Output the [x, y] coordinate of the center of the cell containing the given text.  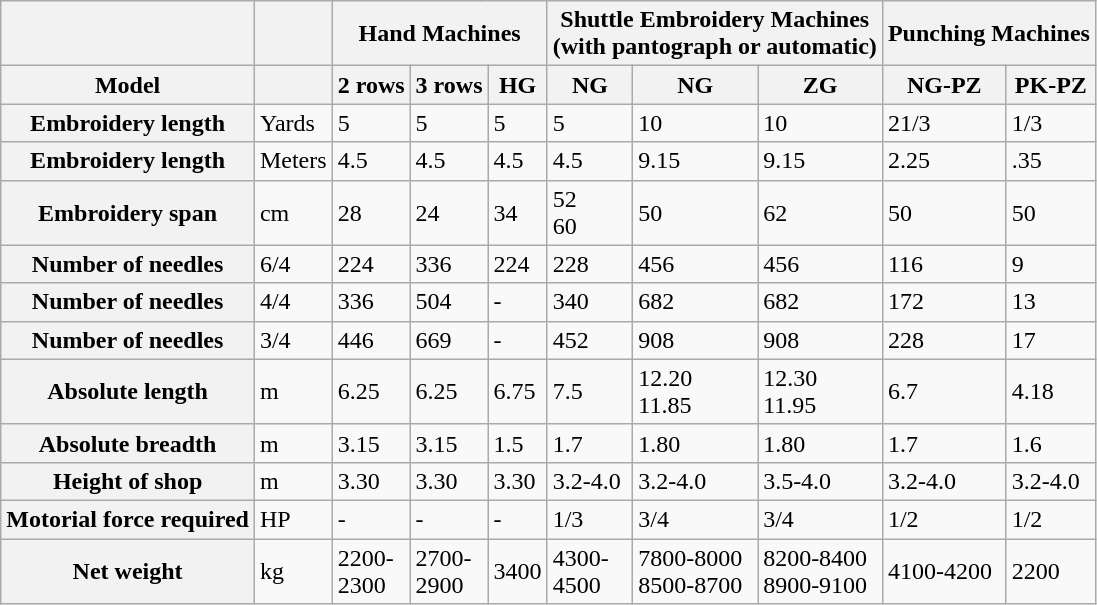
Absolute breadth [128, 443]
Hand Machines [440, 34]
13 [1050, 302]
446 [371, 340]
HP [293, 519]
NG-PZ [944, 85]
PK-PZ [1050, 85]
2200 [1050, 570]
7800-80008500-8700 [696, 570]
Absolute length [128, 392]
kg [293, 570]
Net weight [128, 570]
62 [820, 212]
452 [590, 340]
3.5-4.0 [820, 481]
HG [518, 85]
5260 [590, 212]
21/3 [944, 123]
4/4 [293, 302]
Yards [293, 123]
Height of shop [128, 481]
Embroidery span [128, 212]
172 [944, 302]
12.2011.85 [696, 392]
1.6 [1050, 443]
28 [371, 212]
Shuttle Embroidery Machines(with pantograph or automatic) [714, 34]
.35 [1050, 161]
Punching Machines [988, 34]
9 [1050, 264]
cm [293, 212]
12.3011.95 [820, 392]
340 [590, 302]
669 [449, 340]
2700-2900 [449, 570]
8200-84008900-9100 [820, 570]
6/4 [293, 264]
504 [449, 302]
Motorial force required [128, 519]
3400 [518, 570]
7.5 [590, 392]
1.5 [518, 443]
24 [449, 212]
17 [1050, 340]
4.18 [1050, 392]
4100-4200 [944, 570]
6.75 [518, 392]
6.7 [944, 392]
34 [518, 212]
4300-4500 [590, 570]
Meters [293, 161]
116 [944, 264]
3 rows [449, 85]
Model [128, 85]
ZG [820, 85]
2 rows [371, 85]
2.25 [944, 161]
2200-2300 [371, 570]
